Extract the (X, Y) coordinate from the center of the cell holding the provided text.  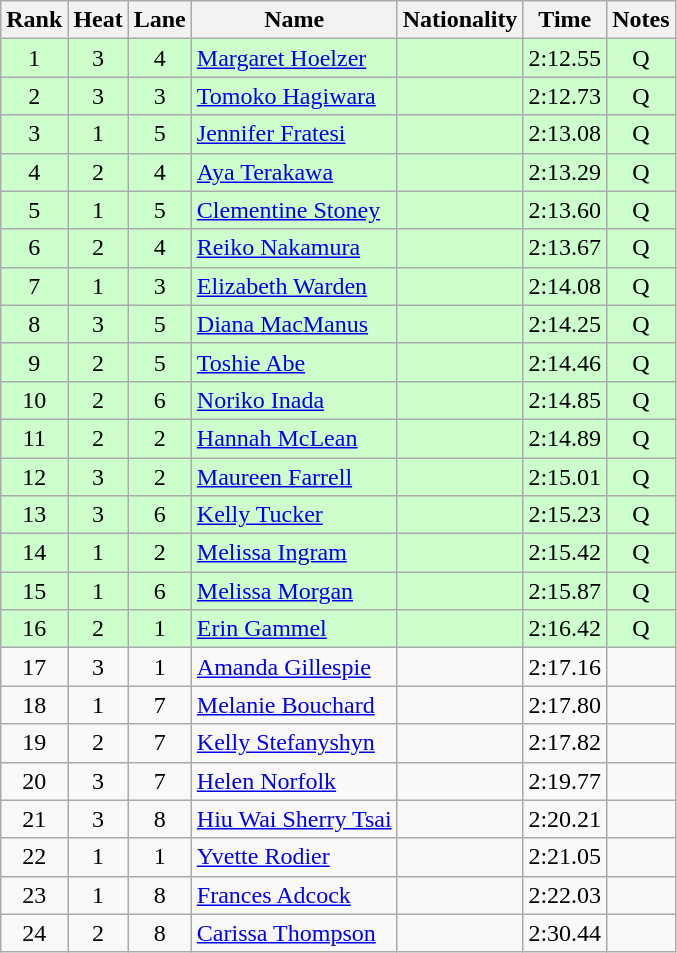
2:12.55 (565, 58)
Yvette Rodier (294, 857)
2:17.16 (565, 667)
15 (34, 591)
2:19.77 (565, 781)
18 (34, 705)
Toshie Abe (294, 362)
2:13.29 (565, 172)
Reiko Nakamura (294, 248)
2:16.42 (565, 629)
2:17.80 (565, 705)
2:15.42 (565, 553)
2:13.60 (565, 210)
2:12.73 (565, 96)
12 (34, 477)
13 (34, 515)
11 (34, 438)
2:13.67 (565, 248)
21 (34, 819)
Hiu Wai Sherry Tsai (294, 819)
10 (34, 400)
Helen Norfolk (294, 781)
Time (565, 20)
Clementine Stoney (294, 210)
9 (34, 362)
19 (34, 743)
2:14.46 (565, 362)
Lane (160, 20)
Kelly Stefanyshyn (294, 743)
Diana MacManus (294, 324)
2:21.05 (565, 857)
Amanda Gillespie (294, 667)
14 (34, 553)
2:13.08 (565, 134)
2:14.08 (565, 286)
2:15.01 (565, 477)
2:15.87 (565, 591)
Melissa Morgan (294, 591)
Name (294, 20)
2:15.23 (565, 515)
2:14.85 (565, 400)
Noriko Inada (294, 400)
Jennifer Fratesi (294, 134)
Carissa Thompson (294, 933)
22 (34, 857)
2:17.82 (565, 743)
Rank (34, 20)
Erin Gammel (294, 629)
2:30.44 (565, 933)
2:14.89 (565, 438)
20 (34, 781)
Kelly Tucker (294, 515)
2:14.25 (565, 324)
24 (34, 933)
2:22.03 (565, 895)
23 (34, 895)
Notes (641, 20)
Maureen Farrell (294, 477)
2:20.21 (565, 819)
Heat (98, 20)
Tomoko Hagiwara (294, 96)
Melissa Ingram (294, 553)
Melanie Bouchard (294, 705)
Hannah McLean (294, 438)
Nationality (460, 20)
Aya Terakawa (294, 172)
Frances Adcock (294, 895)
Elizabeth Warden (294, 286)
Margaret Hoelzer (294, 58)
16 (34, 629)
17 (34, 667)
